Scan for the cell matching the given text and deliver its (x, y) coordinate at center. 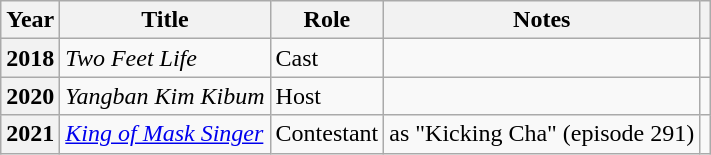
Title (165, 20)
2018 (30, 58)
Yangban Kim Kibum (165, 96)
Two Feet Life (165, 58)
Role (327, 20)
Notes (542, 20)
Contestant (327, 134)
King of Mask Singer (165, 134)
as "Kicking Cha" (episode 291) (542, 134)
2021 (30, 134)
2020 (30, 96)
Cast (327, 58)
Year (30, 20)
Host (327, 96)
